Detect which cell encompasses the target text, then output its [x, y] center coordinate. 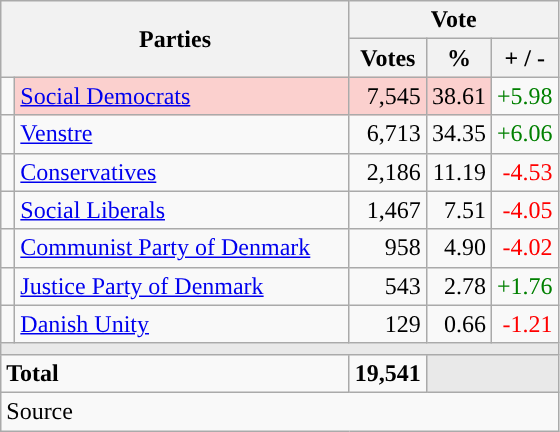
11.19 [458, 172]
Communist Party of Denmark [182, 248]
-4.05 [524, 210]
0.66 [458, 324]
6,713 [388, 134]
+5.98 [524, 96]
+1.76 [524, 286]
958 [388, 248]
-4.53 [524, 172]
2,186 [388, 172]
Danish Unity [182, 324]
Social Liberals [182, 210]
Source [280, 411]
19,541 [388, 373]
7,545 [388, 96]
% [458, 58]
4.90 [458, 248]
7.51 [458, 210]
-4.02 [524, 248]
2.78 [458, 286]
Justice Party of Denmark [182, 286]
1,467 [388, 210]
Vote [454, 20]
543 [388, 286]
-1.21 [524, 324]
34.35 [458, 134]
Total [176, 373]
Parties [176, 39]
129 [388, 324]
38.61 [458, 96]
Votes [388, 58]
Social Democrats [182, 96]
+ / - [524, 58]
Conservatives [182, 172]
Venstre [182, 134]
+6.06 [524, 134]
